Pinpoint the cell where the given text exists, returning its [x, y] midpoint coordinate. 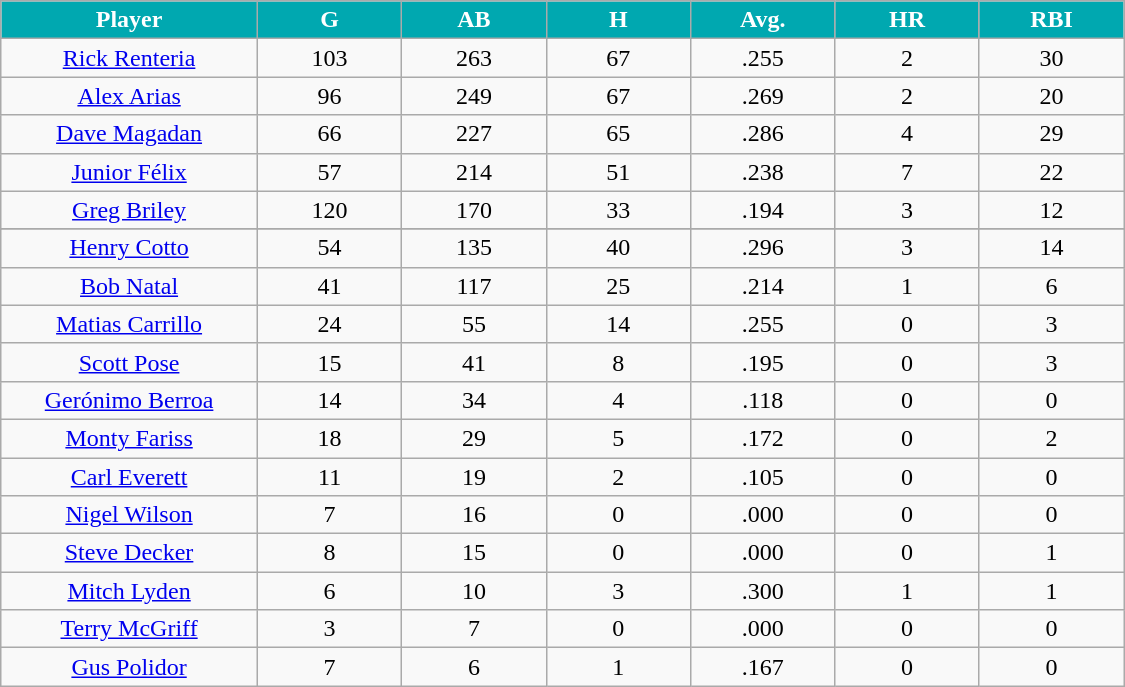
.214 [763, 286]
20 [1051, 96]
227 [474, 134]
12 [1051, 210]
.269 [763, 96]
66 [329, 134]
Junior Félix [130, 172]
Steve Decker [130, 553]
Matias Carrillo [130, 324]
Scott Pose [130, 362]
.300 [763, 591]
5 [618, 438]
Player [130, 20]
54 [329, 248]
120 [329, 210]
Bob Natal [130, 286]
10 [474, 591]
.238 [763, 172]
G [329, 20]
.286 [763, 134]
33 [618, 210]
117 [474, 286]
96 [329, 96]
.194 [763, 210]
65 [618, 134]
55 [474, 324]
103 [329, 58]
.195 [763, 362]
Nigel Wilson [130, 515]
34 [474, 400]
H [618, 20]
263 [474, 58]
24 [329, 324]
51 [618, 172]
AB [474, 20]
.167 [763, 667]
RBI [1051, 20]
HR [907, 20]
Mitch Lyden [130, 591]
25 [618, 286]
19 [474, 477]
135 [474, 248]
Greg Briley [130, 210]
249 [474, 96]
Terry McGriff [130, 629]
Avg. [763, 20]
30 [1051, 58]
170 [474, 210]
214 [474, 172]
18 [329, 438]
Monty Fariss [130, 438]
.118 [763, 400]
.105 [763, 477]
.296 [763, 248]
Rick Renteria [130, 58]
57 [329, 172]
Alex Arias [130, 96]
Gerónimo Berroa [130, 400]
11 [329, 477]
Carl Everett [130, 477]
40 [618, 248]
Dave Magadan [130, 134]
16 [474, 515]
Gus Polidor [130, 667]
22 [1051, 172]
Henry Cotto [130, 248]
.172 [763, 438]
